Provide the [X, Y] coordinate of the cell's center where the given text is located.  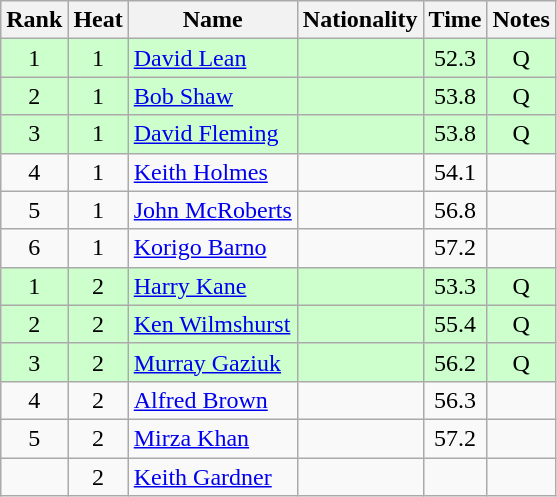
56.2 [455, 362]
Keith Gardner [212, 477]
56.3 [455, 400]
Ken Wilmshurst [212, 324]
55.4 [455, 324]
Korigo Barno [212, 248]
53.3 [455, 286]
6 [34, 248]
Keith Holmes [212, 172]
Harry Kane [212, 286]
52.3 [455, 58]
Name [212, 20]
Mirza Khan [212, 438]
John McRoberts [212, 210]
Alfred Brown [212, 400]
54.1 [455, 172]
Heat [98, 20]
Murray Gaziuk [212, 362]
Notes [521, 20]
Nationality [360, 20]
Time [455, 20]
Bob Shaw [212, 96]
Rank [34, 20]
David Fleming [212, 134]
56.8 [455, 210]
David Lean [212, 58]
